For the text-containing cell, return its midpoint in [x, y] coordinate format. 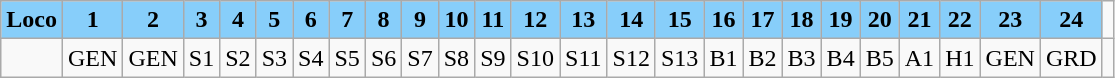
S7 [420, 58]
B5 [880, 58]
20 [880, 20]
4 [238, 20]
2 [153, 20]
Loco [32, 20]
19 [840, 20]
12 [535, 20]
16 [724, 20]
22 [960, 20]
S10 [535, 58]
23 [1010, 20]
B3 [802, 58]
6 [311, 20]
14 [631, 20]
H1 [960, 58]
S6 [383, 58]
S13 [679, 58]
17 [762, 20]
8 [383, 20]
B2 [762, 58]
18 [802, 20]
7 [347, 20]
S8 [456, 58]
S1 [201, 58]
24 [1071, 20]
A1 [919, 58]
S2 [238, 58]
B1 [724, 58]
5 [274, 20]
S9 [493, 58]
21 [919, 20]
GRD [1071, 58]
S5 [347, 58]
1 [92, 20]
S3 [274, 58]
9 [420, 20]
10 [456, 20]
S11 [584, 58]
15 [679, 20]
S12 [631, 58]
13 [584, 20]
S4 [311, 58]
11 [493, 20]
3 [201, 20]
B4 [840, 58]
